Capture the cell that displays the provided text and extract its [X, Y] central coordinate. 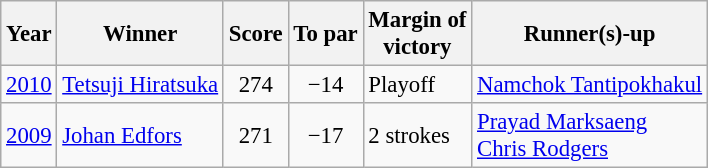
Prayad Marksaeng Chris Rodgers [590, 136]
Year [29, 34]
271 [256, 136]
−14 [326, 85]
2 strokes [418, 136]
Runner(s)-up [590, 34]
To par [326, 34]
Playoff [418, 85]
Score [256, 34]
Margin ofvictory [418, 34]
Tetsuji Hiratsuka [140, 85]
274 [256, 85]
2010 [29, 85]
−17 [326, 136]
Winner [140, 34]
2009 [29, 136]
Namchok Tantipokhakul [590, 85]
Johan Edfors [140, 136]
